Provide the [X, Y] coordinate of the cell's center where the given text is located.  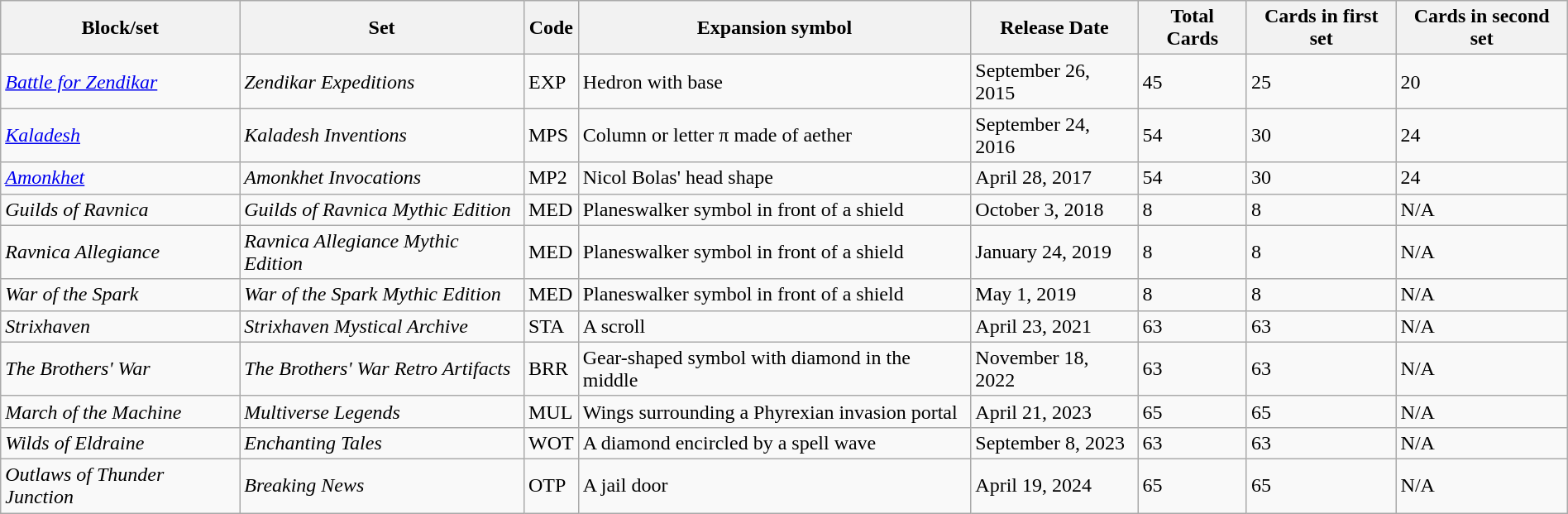
Kaladesh Inventions [382, 136]
45 [1193, 81]
Total Cards [1193, 28]
25 [1322, 81]
MPS [551, 136]
Guilds of Ravnica [121, 209]
Ravnica Allegiance Mythic Edition [382, 252]
Block/set [121, 28]
Cards in first set [1322, 28]
Guilds of Ravnica Mythic Edition [382, 209]
September 26, 2015 [1054, 81]
September 8, 2023 [1054, 443]
Multiverse Legends [382, 411]
Strixhaven [121, 326]
Expansion symbol [774, 28]
MUL [551, 411]
The Brothers' War [121, 369]
War of the Spark Mythic Edition [382, 295]
Ravnica Allegiance [121, 252]
EXP [551, 81]
20 [1482, 81]
January 24, 2019 [1054, 252]
Wilds of Eldraine [121, 443]
Strixhaven Mystical Archive [382, 326]
Breaking News [382, 485]
April 28, 2017 [1054, 178]
STA [551, 326]
A scroll [774, 326]
War of the Spark [121, 295]
April 21, 2023 [1054, 411]
A diamond encircled by a spell wave [774, 443]
November 18, 2022 [1054, 369]
May 1, 2019 [1054, 295]
OTP [551, 485]
BRR [551, 369]
Wings surrounding a Phyrexian invasion portal [774, 411]
March of the Machine [121, 411]
April 23, 2021 [1054, 326]
Kaladesh [121, 136]
Outlaws of Thunder Junction [121, 485]
Column or letter π made of aether [774, 136]
Code [551, 28]
Gear-shaped symbol with diamond in the middle [774, 369]
The Brothers' War Retro Artifacts [382, 369]
Hedron with base [774, 81]
MP2 [551, 178]
WOT [551, 443]
Set [382, 28]
Nicol Bolas' head shape [774, 178]
Battle for Zendikar [121, 81]
Release Date [1054, 28]
September 24, 2016 [1054, 136]
Amonkhet [121, 178]
April 19, 2024 [1054, 485]
Enchanting Tales [382, 443]
A jail door [774, 485]
Zendikar Expeditions [382, 81]
October 3, 2018 [1054, 209]
Cards in second set [1482, 28]
Amonkhet Invocations [382, 178]
